Scan for the cell matching the given text and deliver its [X, Y] coordinate at center. 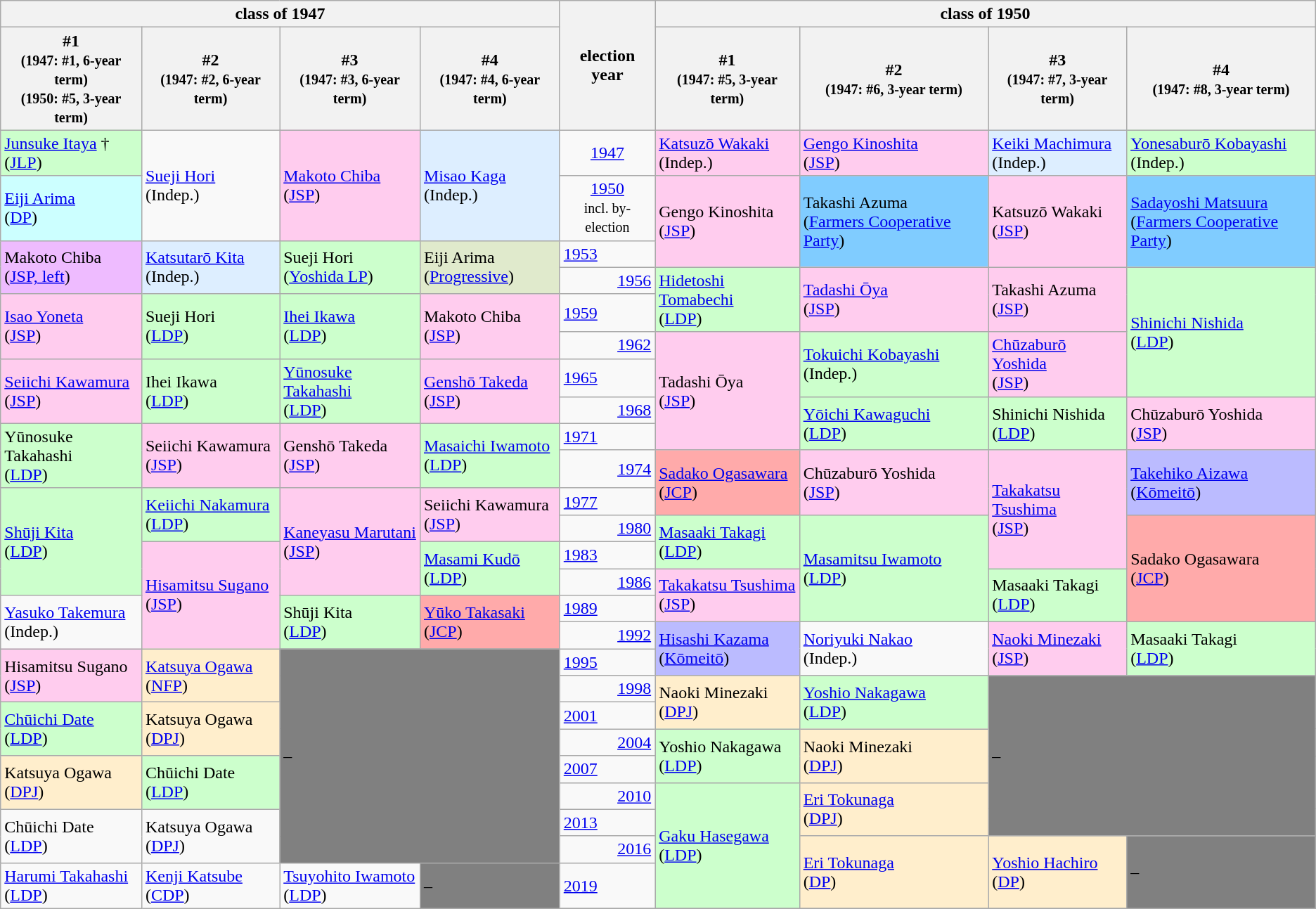
Takehiko Aizawa(Kōmeitō) [1222, 482]
election year [607, 65]
Keiki Machimura(Indep.) [1057, 153]
Takashi Azuma(JSP) [1057, 299]
Yoshio Hachiro(DP) [1057, 872]
Hidetoshi Tomabechi(LDP) [728, 299]
Kaneyasu Marutani(JSP) [350, 541]
1995 [607, 662]
Yūko Takasaki(JCP) [489, 622]
#2(1947: #6, 3-year term) [894, 79]
Takashi Azuma(Farmers Cooperative Party) [894, 221]
Masaichi Iwamoto(LDP) [489, 456]
2001 [607, 716]
#3(1947: #3, 6-year term) [350, 79]
1959 [607, 313]
1974 [607, 469]
Eri Tokunaga(DP) [894, 872]
Eri Tokunaga(DPJ) [894, 809]
1980 [607, 528]
Masamitsu Iwamoto(LDP) [894, 568]
2010 [607, 796]
Katsuzō Wakaki(JSP) [1057, 221]
#3(1947: #7, 3-year term) [1057, 79]
1992 [607, 636]
Yasuko Takemura(Indep.) [72, 622]
1983 [607, 555]
Sueji Hori(LDP) [210, 326]
Katsutarō Kita(Indep.) [210, 267]
Kenji Katsube(CDP) [210, 886]
1989 [607, 609]
#4(1947: #4, 6-year term) [489, 79]
1986 [607, 581]
class of 1947 [280, 14]
Isao Yoneta(JSP) [72, 326]
2019 [607, 886]
1977 [607, 501]
Katsuya Ogawa(NFP) [210, 676]
class of 1950 [986, 14]
Sueji Hori(Yoshida LP) [350, 267]
Keiichi Nakamura(LDP) [210, 515]
Gaku Hasegawa(LDP) [728, 845]
2013 [607, 823]
Sadayoshi Matsuura(Farmers Cooperative Party) [1222, 221]
1950incl. by-election [607, 208]
Makoto Chiba(JSP, left) [72, 267]
Naoki Minezaki(JSP) [1057, 649]
1962 [607, 345]
2016 [607, 849]
Tokuichi Kobayashi(Indep.) [894, 364]
#4(1947: #8, 3-year term) [1222, 79]
1965 [607, 378]
1998 [607, 689]
Misao Kaga(Indep.) [489, 186]
Harumi Takahashi(LDP) [72, 886]
Eiji Arima(Progressive) [489, 267]
Yōichi Kawaguchi(LDP) [894, 423]
#1(1947: #5, 3-year term) [728, 79]
1953 [607, 254]
1947 [607, 153]
1956 [607, 281]
Eiji Arima(DP) [72, 208]
2004 [607, 742]
Katsuzō Wakaki(Indep.) [728, 153]
Yonesaburō Kobayashi(Indep.) [1222, 153]
Junsuke Itaya †(JLP) [72, 153]
Noriyuki Nakao(Indep.) [894, 649]
Sueji Hori(Indep.) [210, 186]
Tsuyohito Iwamoto(LDP) [350, 886]
Hisashi Kazama(Kōmeitō) [728, 649]
#2(1947: #2, 6-year term) [210, 79]
1971 [607, 437]
#1(1947: #1, 6-year term)(1950: #5, 3-year term) [72, 79]
2007 [607, 769]
Masami Kudō(LDP) [489, 568]
1968 [607, 410]
